Find where the given text appears and provide that cell's center as (x, y) coordinate. 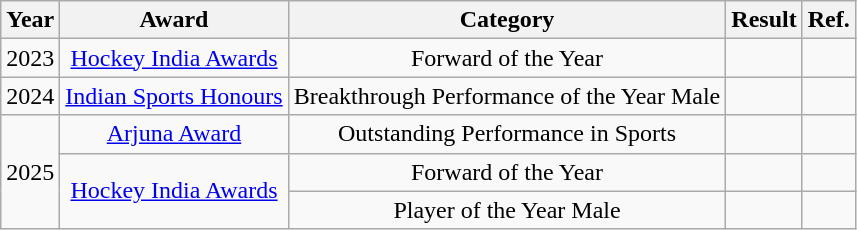
Year (30, 20)
Breakthrough Performance of the Year Male (507, 96)
Ref. (828, 20)
2024 (30, 96)
Category (507, 20)
Award (174, 20)
Indian Sports Honours (174, 96)
2025 (30, 172)
2023 (30, 58)
Arjuna Award (174, 134)
Player of the Year Male (507, 210)
Outstanding Performance in Sports (507, 134)
Result (764, 20)
